Scan for the cell matching the given text and deliver its [x, y] coordinate at center. 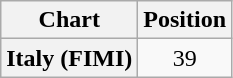
Italy (FIMI) [70, 58]
39 [185, 58]
Chart [70, 20]
Position [185, 20]
